For the text-containing cell, return its midpoint in (X, Y) coordinate format. 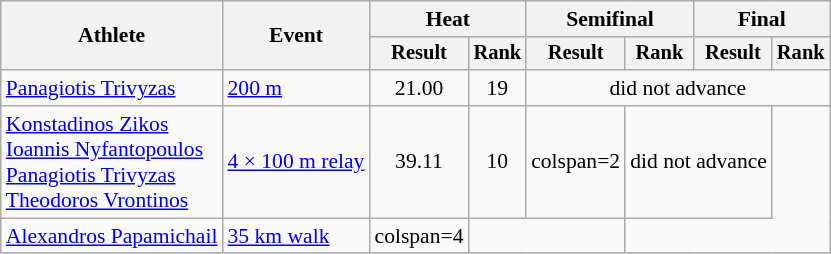
Final (762, 19)
colspan=4 (418, 236)
Semifinal (610, 19)
19 (498, 88)
Event (296, 36)
Athlete (112, 36)
Konstadinos Zikos Ioannis Nyfantopoulos Panagiotis Trivyzas Theodoros Vrontinos (112, 162)
Heat (448, 19)
4 × 100 m relay (296, 162)
10 (498, 162)
Panagiotis Trivyzas (112, 88)
200 m (296, 88)
39.11 (418, 162)
21.00 (418, 88)
35 km walk (296, 236)
colspan=2 (576, 162)
Alexandros Papamichail (112, 236)
